Extract the [X, Y] coordinate from the center of the cell holding the provided text.  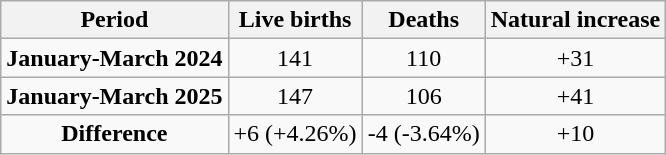
January-March 2025 [114, 96]
Deaths [424, 20]
Natural increase [576, 20]
110 [424, 58]
147 [295, 96]
+41 [576, 96]
+10 [576, 134]
106 [424, 96]
-4 (-3.64%) [424, 134]
January-March 2024 [114, 58]
141 [295, 58]
+31 [576, 58]
Live births [295, 20]
Period [114, 20]
+6 (+4.26%) [295, 134]
Difference [114, 134]
